Identify which cell holds the provided text, then report its [x, y] central coordinate. 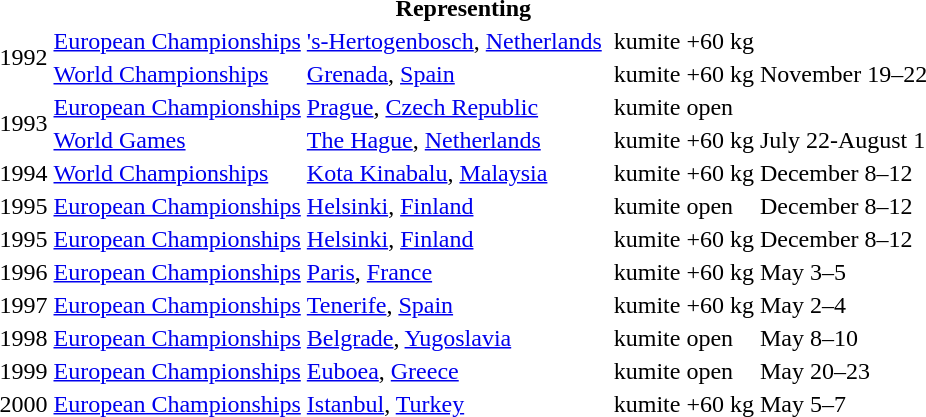
Kota Kinabalu, Malaysia [454, 173]
's-Hertogenbosch, Netherlands [454, 41]
Prague, Czech Republic [454, 107]
The Hague, Netherlands [454, 140]
World Games [177, 140]
Paris, France [454, 272]
Grenada, Spain [454, 74]
Belgrade, Yugoslavia [454, 338]
Tenerife, Spain [454, 305]
Euboea, Greece [454, 371]
